Locate the cell with the specified text and output its (X, Y) center coordinate. 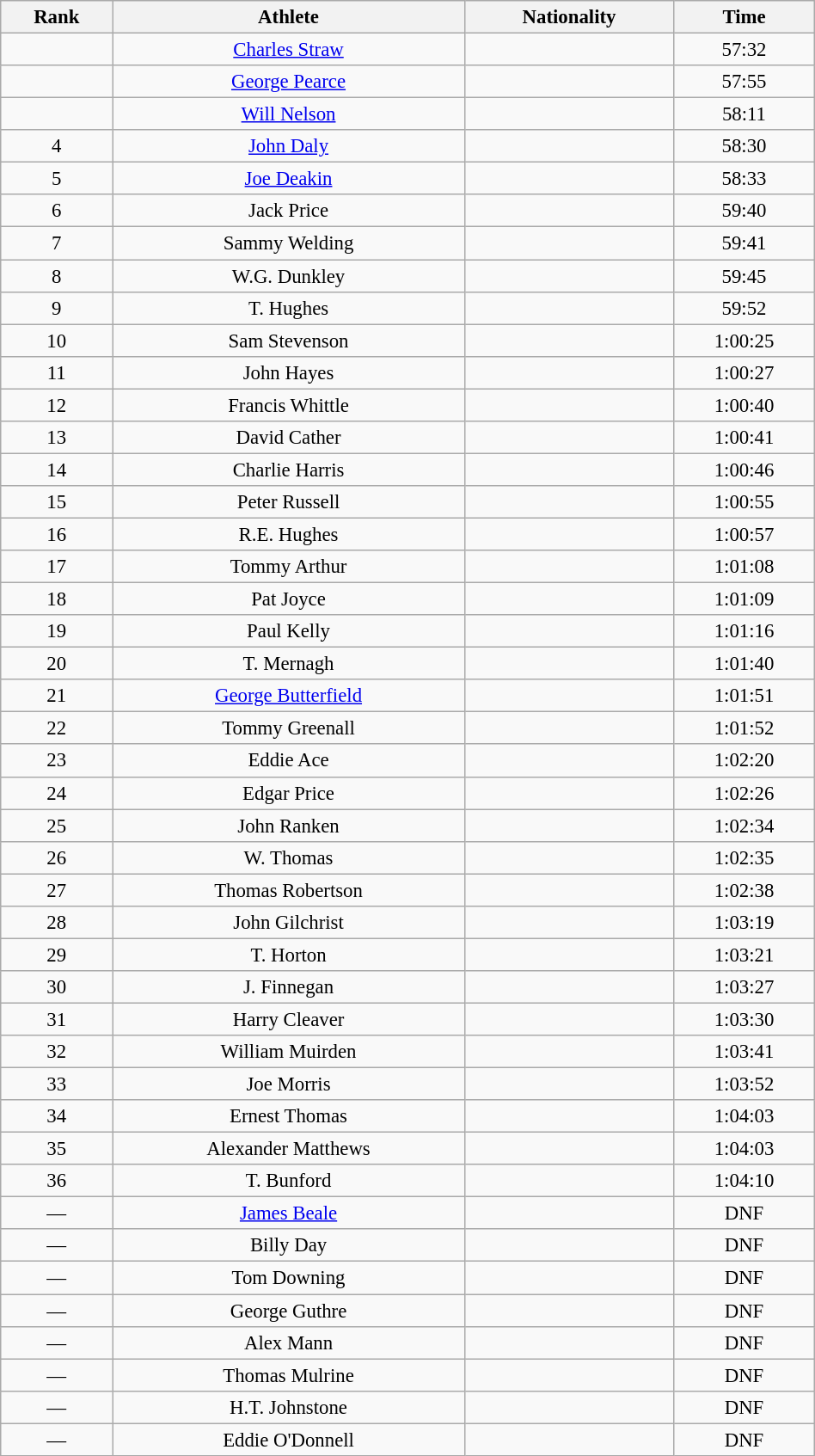
George Guthre (289, 1311)
Francis Whittle (289, 405)
J. Finnegan (289, 987)
Tommy Greenall (289, 728)
30 (57, 987)
Tom Downing (289, 1278)
1:02:26 (745, 793)
Paul Kelly (289, 631)
34 (57, 1116)
Rank (57, 17)
13 (57, 438)
John Hayes (289, 372)
20 (57, 664)
1:01:09 (745, 599)
14 (57, 470)
1:03:21 (745, 955)
1:03:27 (745, 987)
16 (57, 534)
59:45 (745, 276)
1:02:20 (745, 761)
W. Thomas (289, 857)
R.E. Hughes (289, 534)
James Beale (289, 1213)
T. Mernagh (289, 664)
27 (57, 890)
58:30 (745, 146)
8 (57, 276)
15 (57, 502)
33 (57, 1084)
George Pearce (289, 82)
6 (57, 211)
32 (57, 1052)
31 (57, 1019)
T. Bunford (289, 1181)
T. Horton (289, 955)
1:04:10 (745, 1181)
Sam Stevenson (289, 341)
24 (57, 793)
Harry Cleaver (289, 1019)
1:00:25 (745, 341)
1:02:38 (745, 890)
Billy Day (289, 1246)
58:33 (745, 179)
1:03:30 (745, 1019)
William Muirden (289, 1052)
28 (57, 923)
Charles Straw (289, 50)
1:00:55 (745, 502)
57:32 (745, 50)
1:01:52 (745, 728)
Edgar Price (289, 793)
Nationality (569, 17)
17 (57, 567)
Alexander Matthews (289, 1149)
David Cather (289, 438)
Joe Deakin (289, 179)
22 (57, 728)
1:01:16 (745, 631)
1:00:41 (745, 438)
Will Nelson (289, 114)
1:00:57 (745, 534)
10 (57, 341)
36 (57, 1181)
59:52 (745, 308)
1:03:41 (745, 1052)
1:03:52 (745, 1084)
9 (57, 308)
Athlete (289, 17)
1:00:46 (745, 470)
21 (57, 696)
11 (57, 372)
Time (745, 17)
1:00:40 (745, 405)
57:55 (745, 82)
John Gilchrist (289, 923)
59:41 (745, 243)
58:11 (745, 114)
1:01:08 (745, 567)
H.T. Johnstone (289, 1407)
George Butterfield (289, 696)
Peter Russell (289, 502)
Sammy Welding (289, 243)
1:00:27 (745, 372)
1:02:34 (745, 826)
5 (57, 179)
12 (57, 405)
T. Hughes (289, 308)
Tommy Arthur (289, 567)
1:01:40 (745, 664)
29 (57, 955)
Thomas Robertson (289, 890)
Thomas Mulrine (289, 1375)
1:01:51 (745, 696)
59:40 (745, 211)
Ernest Thomas (289, 1116)
Alex Mann (289, 1342)
John Ranken (289, 826)
23 (57, 761)
1:03:19 (745, 923)
4 (57, 146)
Eddie Ace (289, 761)
1:02:35 (745, 857)
35 (57, 1149)
18 (57, 599)
Joe Morris (289, 1084)
John Daly (289, 146)
7 (57, 243)
Eddie O'Donnell (289, 1440)
Jack Price (289, 211)
26 (57, 857)
25 (57, 826)
19 (57, 631)
Charlie Harris (289, 470)
W.G. Dunkley (289, 276)
Pat Joyce (289, 599)
